Find where the given text appears and provide that cell's center as [x, y] coordinate. 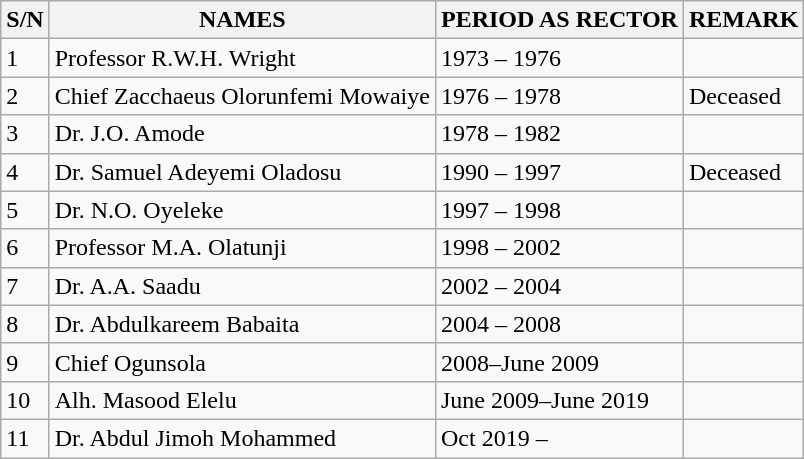
S/N [25, 20]
1 [25, 58]
PERIOD AS RECTOR [559, 20]
3 [25, 134]
5 [25, 210]
8 [25, 324]
10 [25, 400]
Professor R.W.H. Wright [242, 58]
Chief Zacchaeus Olorunfemi Mowaiye [242, 96]
1978 – 1982 [559, 134]
2002 – 2004 [559, 286]
6 [25, 248]
1973 – 1976 [559, 58]
7 [25, 286]
4 [25, 172]
Dr. J.O. Amode [242, 134]
Professor M.A. Olatunji [242, 248]
1998 – 2002 [559, 248]
2004 – 2008 [559, 324]
1976 – 1978 [559, 96]
Dr. A.A. Saadu [242, 286]
2008–June 2009 [559, 362]
Alh. Masood Elelu [242, 400]
REMARK [743, 20]
Dr. Abdul Jimoh Mohammed [242, 438]
Chief Ogunsola [242, 362]
Dr. Samuel Adeyemi Oladosu [242, 172]
Oct 2019 – [559, 438]
Dr. N.O. Oyeleke [242, 210]
11 [25, 438]
1990 – 1997 [559, 172]
June 2009–June 2019 [559, 400]
1997 – 1998 [559, 210]
Dr. Abdulkareem Babaita [242, 324]
2 [25, 96]
9 [25, 362]
NAMES [242, 20]
